Locate the cell with the specified text and output its (x, y) center coordinate. 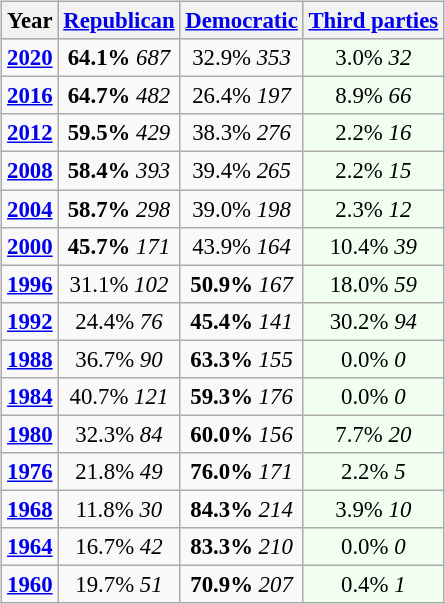
0.4% 1 (373, 584)
1980 (30, 434)
24.4% 76 (119, 321)
1996 (30, 284)
3.9% 10 (373, 509)
1968 (30, 509)
7.7% 20 (373, 434)
45.4% 141 (242, 321)
2020 (30, 58)
60.0% 156 (242, 434)
64.1% 687 (119, 58)
40.7% 121 (119, 396)
83.3% 210 (242, 547)
39.0% 198 (242, 209)
2012 (30, 133)
2.3% 12 (373, 209)
58.4% 393 (119, 171)
1992 (30, 321)
2016 (30, 96)
8.9% 66 (373, 96)
38.3% 276 (242, 133)
18.0% 59 (373, 284)
1964 (30, 547)
16.7% 42 (119, 547)
58.7% 298 (119, 209)
59.5% 429 (119, 133)
30.2% 94 (373, 321)
19.7% 51 (119, 584)
21.8% 49 (119, 472)
31.1% 102 (119, 284)
45.7% 171 (119, 246)
3.0% 32 (373, 58)
Democratic (242, 21)
63.3% 155 (242, 359)
1960 (30, 584)
43.9% 164 (242, 246)
1984 (30, 396)
2.2% 16 (373, 133)
Third parties (373, 21)
10.4% 39 (373, 246)
Republican (119, 21)
59.3% 176 (242, 396)
26.4% 197 (242, 96)
36.7% 90 (119, 359)
70.9% 207 (242, 584)
11.8% 30 (119, 509)
2004 (30, 209)
2008 (30, 171)
50.9% 167 (242, 284)
Year (30, 21)
39.4% 265 (242, 171)
1976 (30, 472)
64.7% 482 (119, 96)
32.9% 353 (242, 58)
2.2% 15 (373, 171)
84.3% 214 (242, 509)
32.3% 84 (119, 434)
2.2% 5 (373, 472)
76.0% 171 (242, 472)
2000 (30, 246)
1988 (30, 359)
